Scan for the cell matching the given text and deliver its (x, y) coordinate at center. 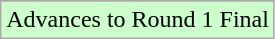
Advances to Round 1 Final (138, 20)
